Identify which cell holds the provided text, then report its [x, y] central coordinate. 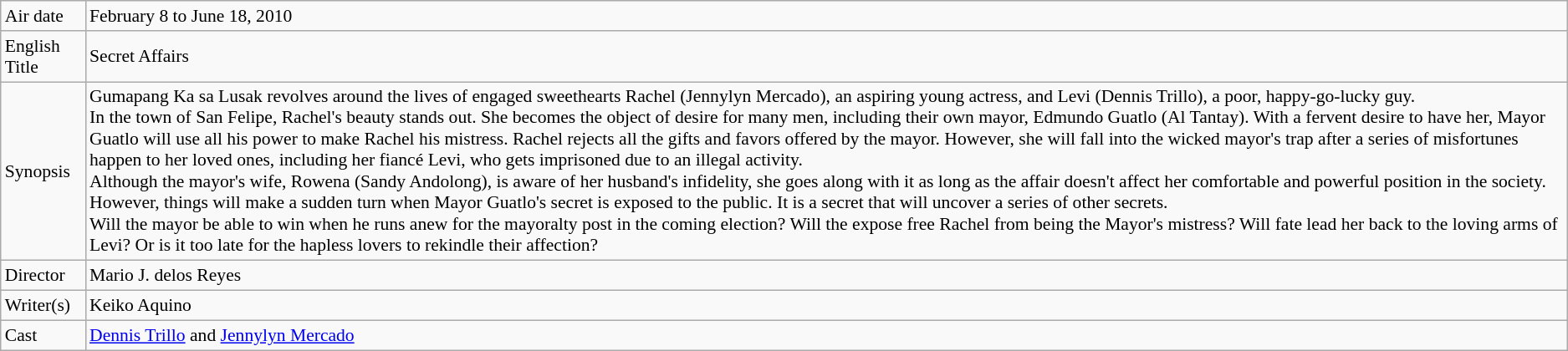
Director [43, 276]
Dennis Trillo and Jennylyn Mercado [826, 335]
Keiko Aquino [826, 306]
Secret Affairs [826, 57]
Synopsis [43, 171]
Mario J. delos Reyes [826, 276]
Writer(s) [43, 306]
English Title [43, 57]
February 8 to June 18, 2010 [826, 16]
Cast [43, 335]
Air date [43, 16]
